For the text-containing cell, return its midpoint in (x, y) coordinate format. 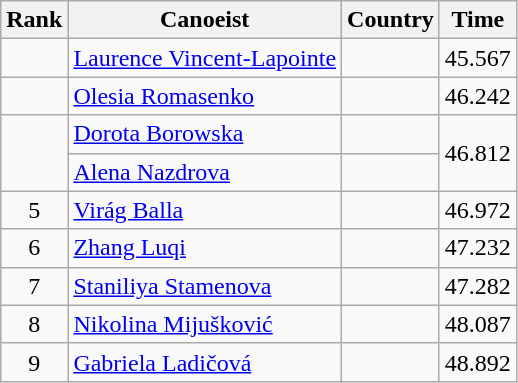
7 (34, 286)
Nikolina Mijušković (205, 324)
Time (478, 20)
46.812 (478, 153)
Olesia Romasenko (205, 96)
46.242 (478, 96)
Staniliya Stamenova (205, 286)
Canoeist (205, 20)
Gabriela Ladičová (205, 362)
46.972 (478, 210)
5 (34, 210)
Dorota Borowska (205, 134)
48.892 (478, 362)
47.232 (478, 248)
48.087 (478, 324)
45.567 (478, 58)
47.282 (478, 286)
Country (391, 20)
Zhang Luqi (205, 248)
Virág Balla (205, 210)
Laurence Vincent-Lapointe (205, 58)
Alena Nazdrova (205, 172)
Rank (34, 20)
9 (34, 362)
8 (34, 324)
6 (34, 248)
